Provide the [x, y] coordinate of the cell's center where the given text is located.  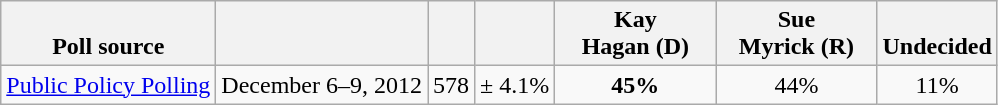
Public Policy Polling [108, 85]
SueMyrick (R) [796, 34]
Poll source [108, 34]
± 4.1% [515, 85]
44% [796, 85]
Undecided [937, 34]
578 [452, 85]
December 6–9, 2012 [322, 85]
45% [636, 85]
11% [937, 85]
KayHagan (D) [636, 34]
